Scan for the cell matching the given text and deliver its (X, Y) coordinate at center. 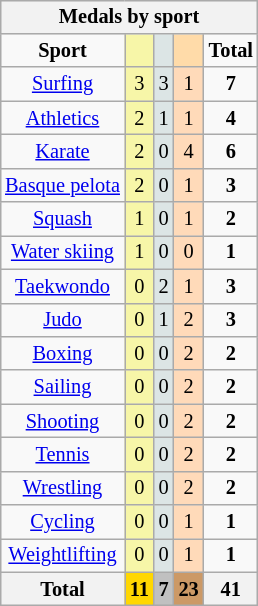
Sailing (62, 387)
Squash (62, 219)
Weightlifting (62, 556)
Taekwondo (62, 286)
Karate (62, 152)
Judo (62, 320)
Wrestling (62, 488)
Surfing (62, 84)
Medals by sport (129, 17)
11 (140, 589)
Tennis (62, 455)
6 (231, 152)
Athletics (62, 118)
Basque pelota (62, 185)
41 (231, 589)
Water skiing (62, 253)
Shooting (62, 421)
Cycling (62, 522)
23 (189, 589)
Sport (62, 51)
Boxing (62, 354)
